For the text-containing cell, return its midpoint in (X, Y) coordinate format. 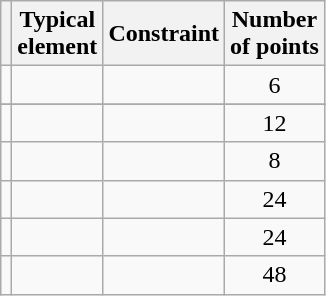
Constraint (164, 34)
6 (275, 85)
8 (275, 161)
Number of points (275, 34)
48 (275, 275)
Typical element (58, 34)
12 (275, 123)
